Search for the cell housing the specified text and yield its [x, y] center coordinate. 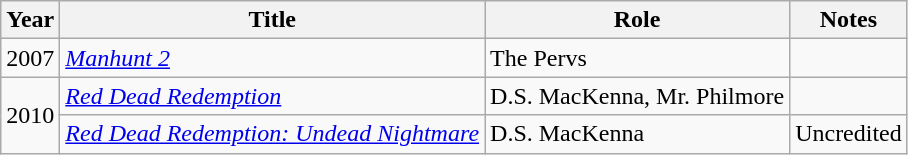
D.S. MacKenna, Mr. Philmore [638, 96]
Manhunt 2 [272, 58]
Notes [849, 20]
The Pervs [638, 58]
Red Dead Redemption [272, 96]
2007 [30, 58]
2010 [30, 115]
Role [638, 20]
Red Dead Redemption: Undead Nightmare [272, 134]
Title [272, 20]
Year [30, 20]
Uncredited [849, 134]
D.S. MacKenna [638, 134]
